Determine the (X, Y) coordinate at the center of the cell enclosing the given text.  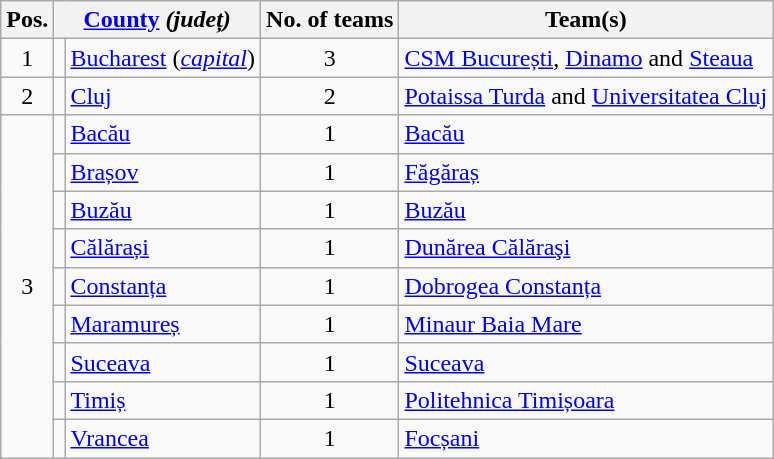
Timiș (163, 400)
Potaissa Turda and Universitatea Cluj (586, 96)
CSM București, Dinamo and Steaua (586, 58)
County (județ) (158, 20)
Constanța (163, 286)
Dunărea Călăraşi (586, 248)
Călărași (163, 248)
Politehnica Timișoara (586, 400)
Bucharest (capital) (163, 58)
Maramureș (163, 324)
Brașov (163, 172)
Focșani (586, 438)
Vrancea (163, 438)
Team(s) (586, 20)
No. of teams (330, 20)
Minaur Baia Mare (586, 324)
Pos. (28, 20)
Dobrogea Constanța (586, 286)
Cluj (163, 96)
Făgăraș (586, 172)
